From the cell containing the given text, extract its center point as [x, y] coordinate. 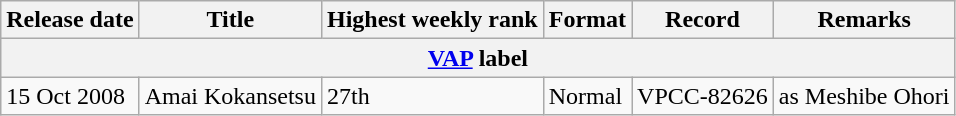
Format [587, 20]
Record [703, 20]
Amai Kokansetsu [230, 96]
27th [432, 96]
as Meshibe Ohori [864, 96]
VPCC-82626 [703, 96]
Remarks [864, 20]
15 Oct 2008 [70, 96]
Title [230, 20]
Release date [70, 20]
VAP label [478, 58]
Normal [587, 96]
Highest weekly rank [432, 20]
